Detect which cell encompasses the target text, then output its [X, Y] center coordinate. 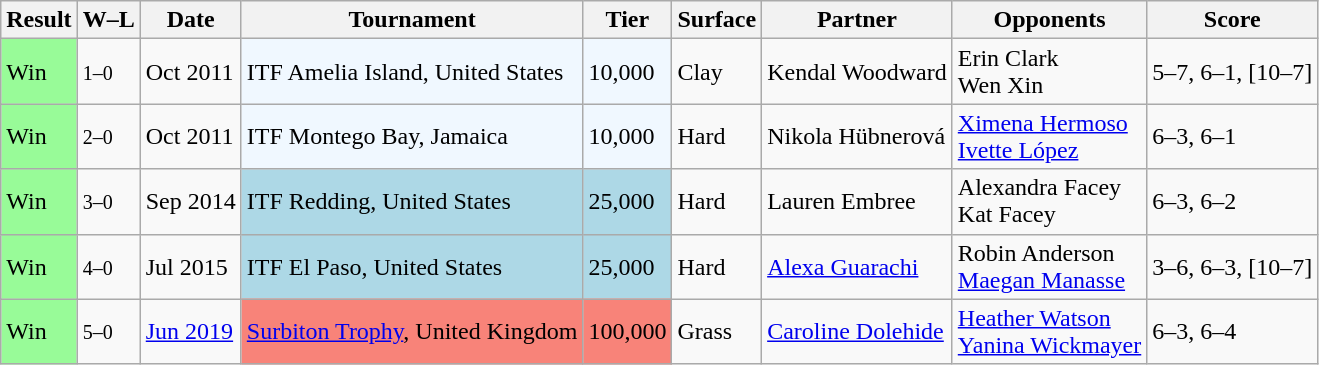
ITF Redding, United States [412, 202]
Alexandra Facey Kat Facey [1050, 202]
Score [1232, 20]
Surbiton Trophy, United Kingdom [412, 332]
6–3, 6–4 [1232, 332]
3–6, 6–3, [10–7] [1232, 266]
ITF El Paso, United States [412, 266]
Ximena Hermoso Ivette López [1050, 136]
Date [190, 20]
Lauren Embree [858, 202]
6–3, 6–1 [1232, 136]
Partner [858, 20]
Sep 2014 [190, 202]
Nikola Hübnerová [858, 136]
2–0 [108, 136]
Tournament [412, 20]
Opponents [1050, 20]
Grass [717, 332]
W–L [108, 20]
Surface [717, 20]
Tier [628, 20]
100,000 [628, 332]
Clay [717, 72]
1–0 [108, 72]
Jun 2019 [190, 332]
Robin Anderson Maegan Manasse [1050, 266]
6–3, 6–2 [1232, 202]
Alexa Guarachi [858, 266]
ITF Montego Bay, Jamaica [412, 136]
ITF Amelia Island, United States [412, 72]
Kendal Woodward [858, 72]
4–0 [108, 266]
3–0 [108, 202]
Result [39, 20]
Erin Clark Wen Xin [1050, 72]
Caroline Dolehide [858, 332]
Heather Watson Yanina Wickmayer [1050, 332]
5–0 [108, 332]
Jul 2015 [190, 266]
5–7, 6–1, [10–7] [1232, 72]
